For the text-containing cell, return its midpoint in (x, y) coordinate format. 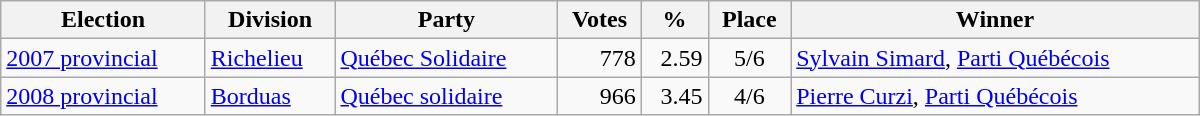
778 (600, 58)
Québec Solidaire (446, 58)
2008 provincial (103, 96)
Party (446, 20)
3.45 (674, 96)
Election (103, 20)
% (674, 20)
Division (270, 20)
5/6 (750, 58)
Sylvain Simard, Parti Québécois (996, 58)
Pierre Curzi, Parti Québécois (996, 96)
966 (600, 96)
4/6 (750, 96)
Québec solidaire (446, 96)
Richelieu (270, 58)
Winner (996, 20)
Borduas (270, 96)
2007 provincial (103, 58)
Votes (600, 20)
2.59 (674, 58)
Place (750, 20)
